Identify which cell holds the provided text, then report its (X, Y) central coordinate. 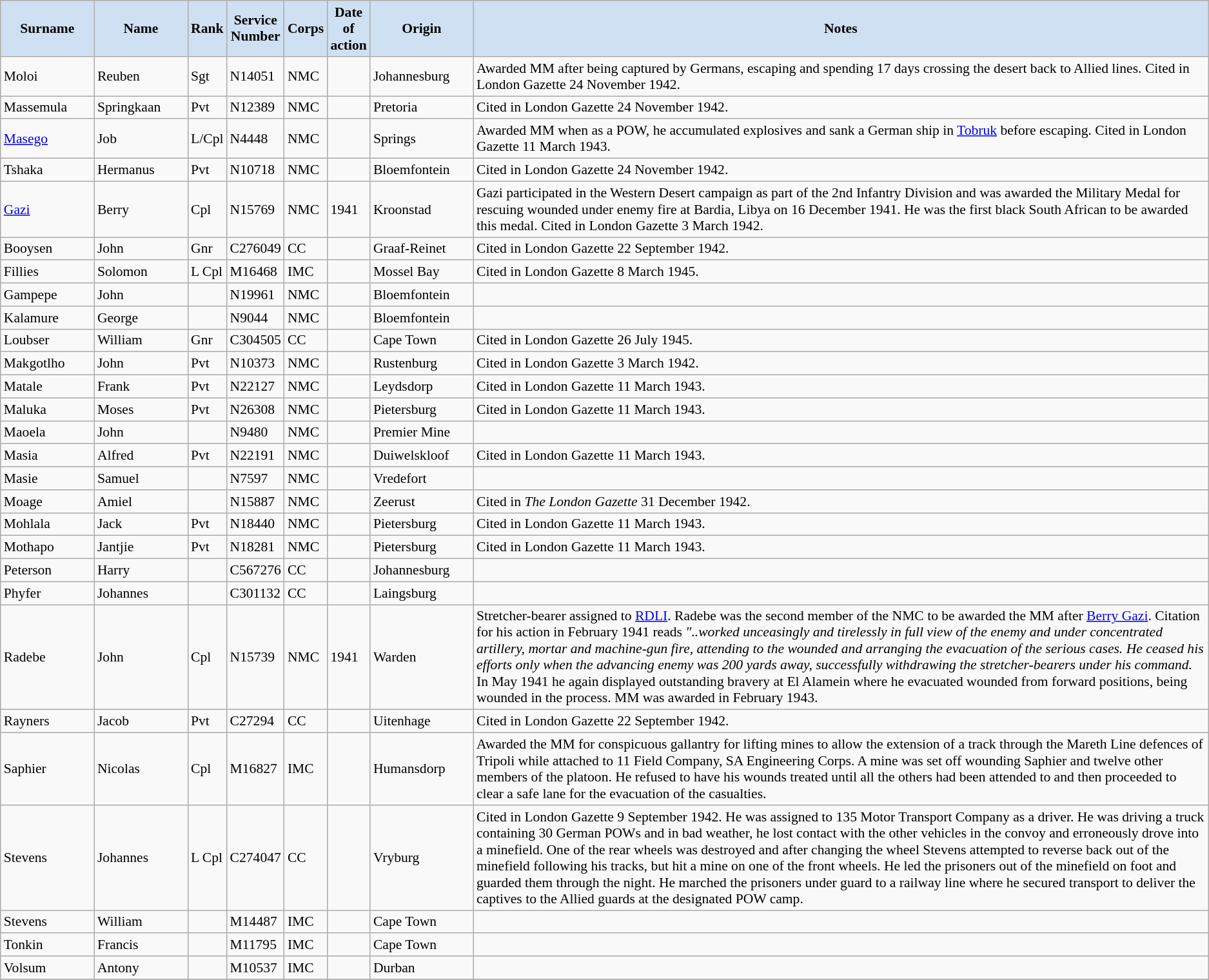
N22127 (255, 387)
Sgt (208, 76)
N14051 (255, 76)
Cited in The London Gazette 31 December 1942. (841, 502)
N9480 (255, 433)
N4448 (255, 139)
N26308 (255, 409)
Antony (141, 968)
Maluka (48, 409)
N15739 (255, 658)
Francis (141, 945)
N15887 (255, 502)
Phyfer (48, 593)
N18440 (255, 524)
M10537 (255, 968)
Saphier (48, 769)
Berry (141, 209)
Vryburg (422, 857)
Laingsburg (422, 593)
Fillies (48, 272)
Volsum (48, 968)
Alfred (141, 456)
Matale (48, 387)
Makgotlho (48, 364)
C274047 (255, 857)
Notes (841, 28)
Cited in London Gazette 8 March 1945. (841, 272)
Peterson (48, 571)
Rustenburg (422, 364)
Corps (306, 28)
Jantjie (141, 547)
Cited in London Gazette 26 July 1945. (841, 340)
N22191 (255, 456)
Awarded MM when as a POW, he accumulated explosives and sank a German ship in Tobruk before escaping. Cited in London Gazette 11 March 1943. (841, 139)
Amiel (141, 502)
Cited in London Gazette 3 March 1942. (841, 364)
Date of action (348, 28)
Duiwelskloof (422, 456)
Jacob (141, 721)
N10373 (255, 364)
Gampepe (48, 295)
C27294 (255, 721)
M16468 (255, 272)
N18281 (255, 547)
N9044 (255, 318)
N12389 (255, 108)
Loubser (48, 340)
Surname (48, 28)
Rayners (48, 721)
L/Cpl (208, 139)
Booysen (48, 249)
N15769 (255, 209)
Samuel (141, 478)
Durban (422, 968)
C276049 (255, 249)
Origin (422, 28)
Mohlala (48, 524)
Massemula (48, 108)
Humansdorp (422, 769)
Masego (48, 139)
Springkaan (141, 108)
Premier Mine (422, 433)
C304505 (255, 340)
Reuben (141, 76)
C301132 (255, 593)
Service Number (255, 28)
M11795 (255, 945)
Masia (48, 456)
N7597 (255, 478)
Harry (141, 571)
Pretoria (422, 108)
Rank (208, 28)
Solomon (141, 272)
Tshaka (48, 170)
M16827 (255, 769)
Moage (48, 502)
Gazi (48, 209)
George (141, 318)
Warden (422, 658)
Kroonstad (422, 209)
Vredefort (422, 478)
Mothapo (48, 547)
Jack (141, 524)
Nicolas (141, 769)
Frank (141, 387)
Kalamure (48, 318)
Job (141, 139)
C567276 (255, 571)
Maoela (48, 433)
Tonkin (48, 945)
Uitenhage (422, 721)
Name (141, 28)
Zeerust (422, 502)
N10718 (255, 170)
Mossel Bay (422, 272)
M14487 (255, 922)
N19961 (255, 295)
Graaf-Reinet (422, 249)
Masie (48, 478)
Hermanus (141, 170)
Moses (141, 409)
Springs (422, 139)
Radebe (48, 658)
Moloi (48, 76)
Leydsdorp (422, 387)
